Determine the [x, y] coordinate at the center of the cell enclosing the given text.  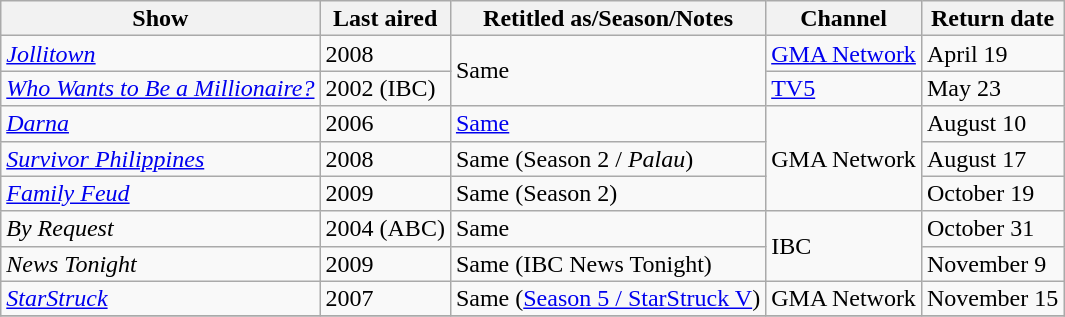
Show [160, 18]
Retitled as/Season/Notes [608, 18]
Same (Season 2) [608, 194]
Who Wants to Be a Millionaire? [160, 88]
August 10 [992, 124]
2004 (ABC) [385, 228]
Same (Season 2 / Palau) [608, 158]
IBC [844, 246]
October 19 [992, 194]
Same (IBC News Tonight) [608, 264]
News Tonight [160, 264]
Family Feud [160, 194]
By Request [160, 228]
Same (Season 5 / StarStruck V) [608, 298]
2007 [385, 298]
November 9 [992, 264]
Channel [844, 18]
Last aired [385, 18]
Return date [992, 18]
May 23 [992, 88]
Darna [160, 124]
April 19 [992, 54]
2006 [385, 124]
2002 (IBC) [385, 88]
November 15 [992, 298]
August 17 [992, 158]
October 31 [992, 228]
Survivor Philippines [160, 158]
TV5 [844, 88]
StarStruck [160, 298]
Jollitown [160, 54]
